Search for the cell housing the specified text and yield its [X, Y] center coordinate. 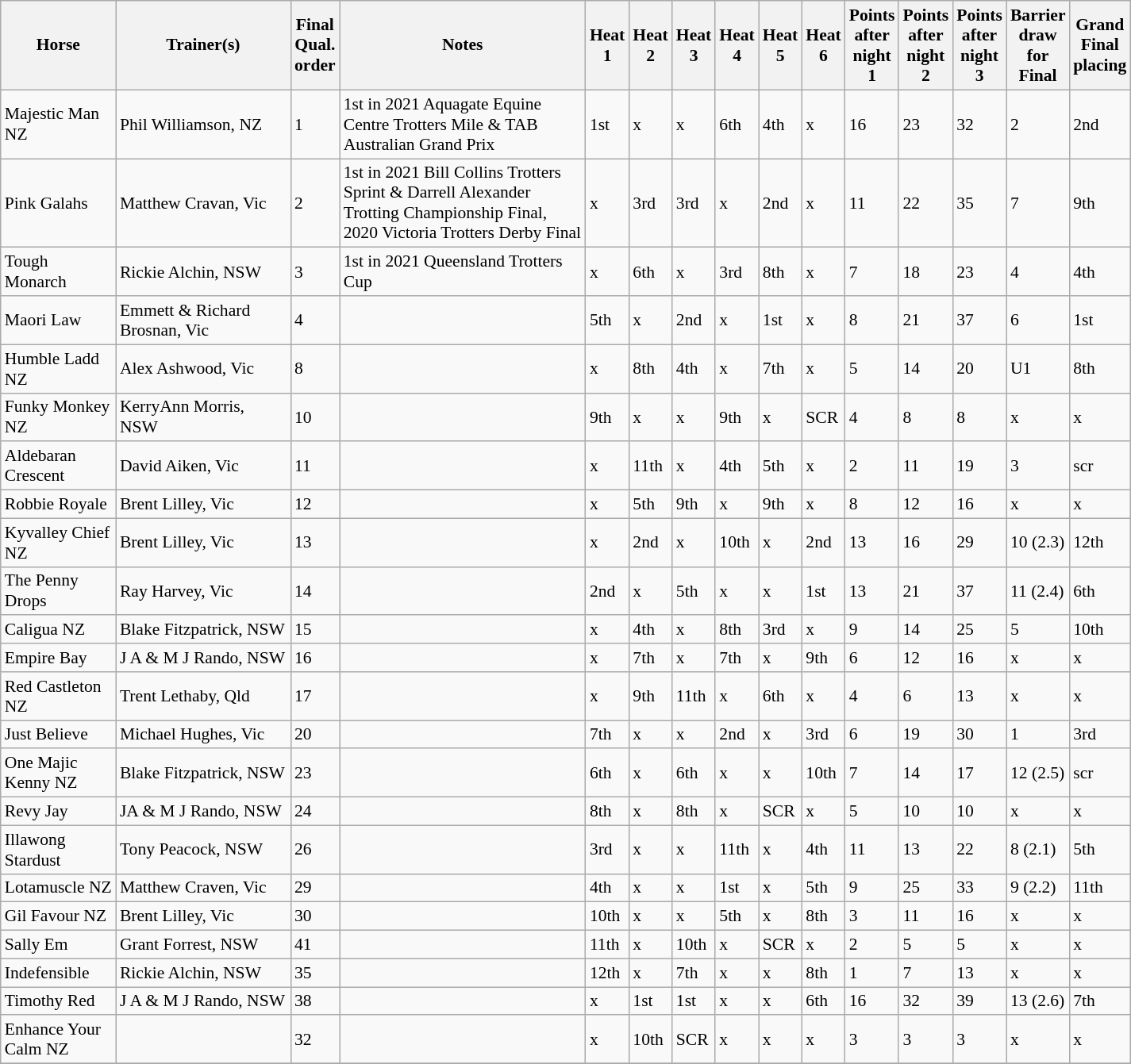
Majestic Man NZ [59, 124]
Timothy Red [59, 1001]
Empire Bay [59, 658]
Grant Forrest, NSW [203, 945]
13 (2.6) [1038, 1001]
Trainer(s) [203, 45]
Heat 5 [780, 45]
Illawong Stardust [59, 849]
Points after night 2 [925, 45]
Emmett & Richard Brosnan, Vic [203, 321]
38 [315, 1001]
1st in 2021 Bill Collins Trotters Sprint & Darrell Alexander Trotting Championship Final, 2020 Victoria Trotters Derby Final [463, 203]
Phil Williamson, NZ [203, 124]
Grand Final placing [1100, 45]
8 (2.1) [1038, 849]
10 (2.3) [1038, 543]
Aldebaran Crescent [59, 467]
18 [925, 271]
9 (2.2) [1038, 888]
15 [315, 630]
Heat 4 [737, 45]
Notes [463, 45]
Points after night 3 [979, 45]
Just Believe [59, 735]
1st in 2021 Aquagate Equine Centre Trotters Mile & TAB Australian Grand Prix [463, 124]
11 (2.4) [1038, 590]
Heat 1 [607, 45]
26 [315, 849]
Final Qual. order [315, 45]
39 [979, 1001]
Heat 3 [694, 45]
Michael Hughes, Vic [203, 735]
KerryAnn Morris, NSW [203, 417]
Revy Jay [59, 812]
Barrier draw for Final [1038, 45]
Lotamuscle NZ [59, 888]
12 (2.5) [1038, 773]
Sally Em [59, 945]
Red Castleton NZ [59, 697]
Enhance Your Calm NZ [59, 1039]
Kyvalley Chief NZ [59, 543]
Pink Galahs [59, 203]
Indefensible [59, 973]
1st in 2021 Queensland Trotters Cup [463, 271]
Maori Law [59, 321]
JA & M J Rando, NSW [203, 812]
Tough Monarch [59, 271]
Heat 6 [823, 45]
41 [315, 945]
Funky Monkey NZ [59, 417]
Matthew Craven, Vic [203, 888]
Heat 2 [650, 45]
Gil Favour NZ [59, 916]
The Penny Drops [59, 590]
Caligua NZ [59, 630]
Points after night 1 [872, 45]
Horse [59, 45]
Trent Lethaby, Qld [203, 697]
David Aiken, Vic [203, 467]
One Majic Kenny NZ [59, 773]
Humble Ladd NZ [59, 368]
24 [315, 812]
U1 [1038, 368]
Robbie Royale [59, 505]
33 [979, 888]
Ray Harvey, Vic [203, 590]
Alex Ashwood, Vic [203, 368]
Matthew Cravan, Vic [203, 203]
Tony Peacock, NSW [203, 849]
